Search for the cell housing the specified text and yield its (X, Y) center coordinate. 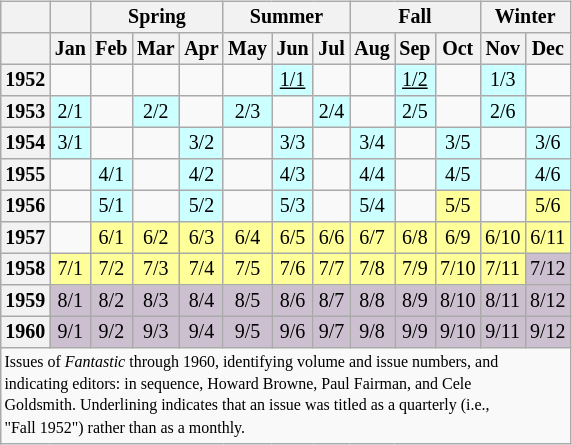
6/2 (156, 238)
6/5 (293, 238)
4/2 (201, 174)
Aug (372, 48)
Dec (548, 48)
1954 (24, 144)
1956 (24, 206)
8/8 (372, 300)
2/6 (502, 112)
7/3 (156, 268)
8/3 (156, 300)
1953 (24, 112)
4/1 (112, 174)
9/8 (372, 332)
8/1 (70, 300)
Feb (112, 48)
May (247, 48)
5/5 (458, 206)
7/2 (112, 268)
8/7 (331, 300)
3/6 (548, 144)
8/4 (201, 300)
2/1 (70, 112)
9/4 (201, 332)
2/3 (247, 112)
6/6 (331, 238)
1/2 (416, 80)
Summer (286, 18)
4/3 (293, 174)
8/9 (416, 300)
1952 (24, 80)
9/7 (331, 332)
4/6 (548, 174)
7/12 (548, 268)
6/11 (548, 238)
4/4 (372, 174)
1/3 (502, 80)
3/2 (201, 144)
5/1 (112, 206)
7/1 (70, 268)
7/9 (416, 268)
7/7 (331, 268)
6/9 (458, 238)
1960 (24, 332)
Jan (70, 48)
Nov (502, 48)
6/8 (416, 238)
9/12 (548, 332)
9/11 (502, 332)
Apr (201, 48)
2/5 (416, 112)
9/10 (458, 332)
7/5 (247, 268)
Winter (525, 18)
5/2 (201, 206)
5/6 (548, 206)
8/12 (548, 300)
Sep (416, 48)
6/4 (247, 238)
8/11 (502, 300)
6/7 (372, 238)
1958 (24, 268)
6/3 (201, 238)
3/4 (372, 144)
Fall (416, 18)
1959 (24, 300)
7/6 (293, 268)
Jun (293, 48)
9/1 (70, 332)
3/3 (293, 144)
7/4 (201, 268)
9/6 (293, 332)
5/3 (293, 206)
3/1 (70, 144)
7/8 (372, 268)
Spring (158, 18)
1/1 (293, 80)
7/11 (502, 268)
Jul (331, 48)
5/4 (372, 206)
9/9 (416, 332)
6/10 (502, 238)
Mar (156, 48)
9/2 (112, 332)
4/5 (458, 174)
Oct (458, 48)
3/5 (458, 144)
9/5 (247, 332)
8/2 (112, 300)
8/6 (293, 300)
7/10 (458, 268)
2/4 (331, 112)
1955 (24, 174)
1957 (24, 238)
9/3 (156, 332)
8/5 (247, 300)
6/1 (112, 238)
8/10 (458, 300)
2/2 (156, 112)
